Pinpoint the cell where the given text exists, returning its [X, Y] midpoint coordinate. 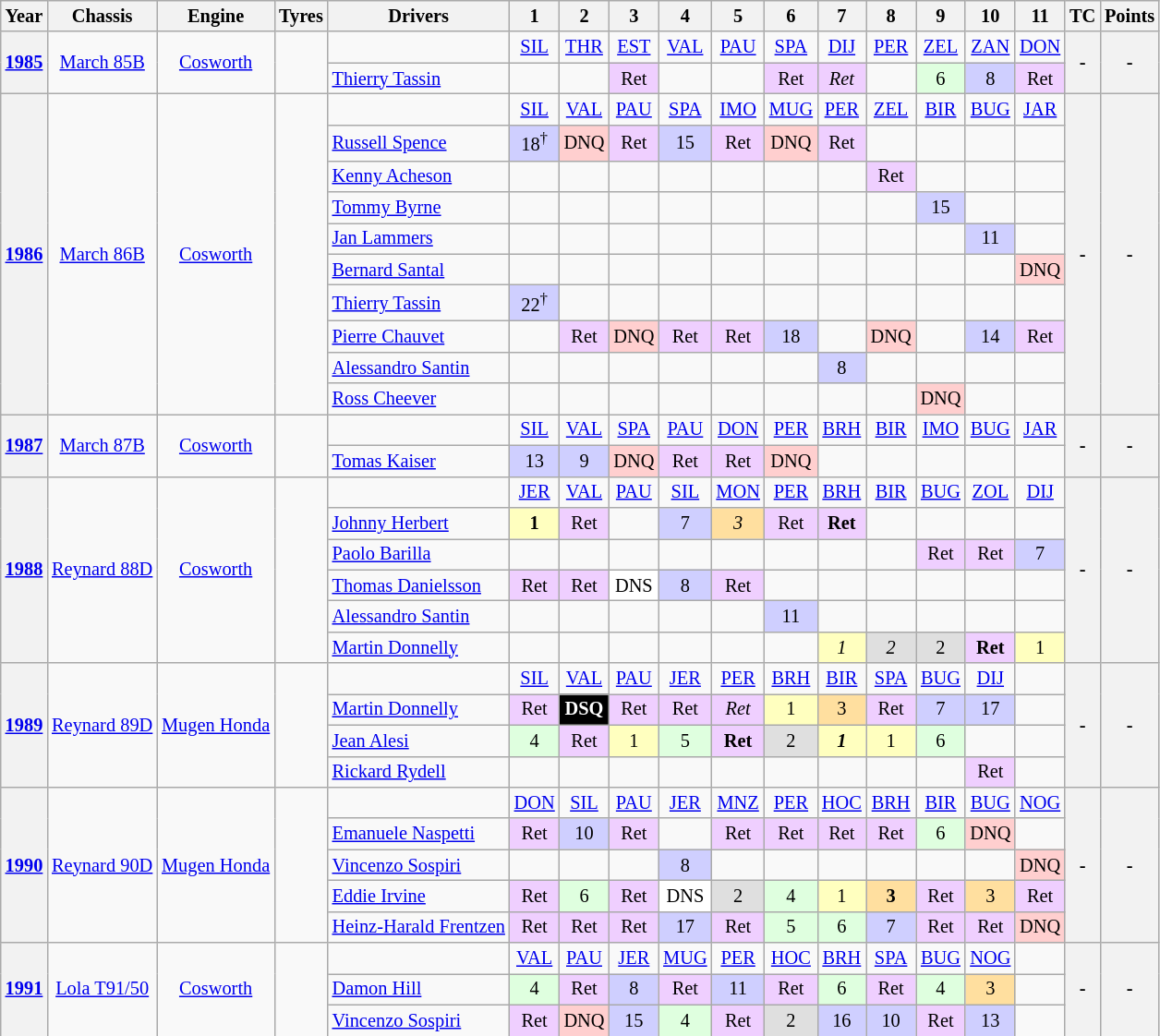
1990 [24, 864]
18 [791, 337]
THR [585, 47]
Lola T91/50 [102, 990]
Bernard Santal [419, 270]
16 [842, 1020]
Tyres [301, 16]
MNZ [737, 802]
Ross Cheever [419, 399]
Kenny Acheson [419, 176]
Heinz-Harald Frentzen [419, 927]
Eddie Irvine [419, 896]
Reynard 89D [102, 726]
EST [634, 47]
MON [737, 492]
Year [24, 16]
TC [1082, 16]
Emanuele Naspetti [419, 834]
Reynard 88D [102, 570]
Rickard Rydell [419, 772]
Jan Lammers [419, 238]
Tommy Byrne [419, 208]
1986 [24, 253]
1985 [24, 63]
Drivers [419, 16]
Pierre Chauvet [419, 337]
ZOL [990, 492]
ZAN [990, 47]
Tomas Kaiser [419, 461]
1988 [24, 570]
14 [990, 337]
Johnny Herbert [419, 523]
Paolo Barilla [419, 554]
18† [535, 142]
Jean Alesi [419, 741]
Reynard 90D [102, 864]
March 87B [102, 445]
1987 [24, 445]
Points [1130, 16]
1989 [24, 726]
1991 [24, 990]
March 86B [102, 253]
Chassis [102, 16]
DSQ [585, 709]
Thomas Danielsson [419, 585]
Russell Spence [419, 142]
Damon Hill [419, 989]
Engine [216, 16]
March 85B [102, 63]
22† [535, 303]
